Pinpoint the cell where the given text exists, returning its [x, y] midpoint coordinate. 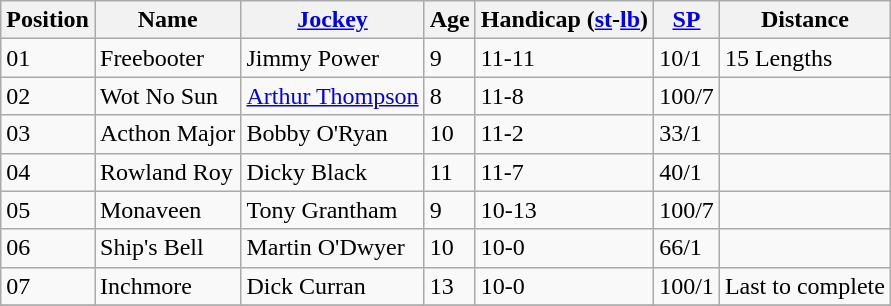
04 [48, 172]
Name [167, 20]
33/1 [687, 134]
Martin O'Dwyer [332, 248]
01 [48, 58]
100/1 [687, 286]
Wot No Sun [167, 96]
66/1 [687, 248]
Arthur Thompson [332, 96]
Dick Curran [332, 286]
Acthon Major [167, 134]
11-7 [564, 172]
11-8 [564, 96]
11 [450, 172]
Rowland Roy [167, 172]
Jockey [332, 20]
10/1 [687, 58]
11-2 [564, 134]
10-13 [564, 210]
Jimmy Power [332, 58]
11-11 [564, 58]
Age [450, 20]
Monaveen [167, 210]
Last to complete [804, 286]
Position [48, 20]
Inchmore [167, 286]
13 [450, 286]
Ship's Bell [167, 248]
SP [687, 20]
Handicap (st-lb) [564, 20]
06 [48, 248]
Distance [804, 20]
40/1 [687, 172]
Bobby O'Ryan [332, 134]
Dicky Black [332, 172]
07 [48, 286]
8 [450, 96]
03 [48, 134]
02 [48, 96]
Tony Grantham [332, 210]
15 Lengths [804, 58]
05 [48, 210]
Freebooter [167, 58]
